Search for the cell housing the specified text and yield its (x, y) center coordinate. 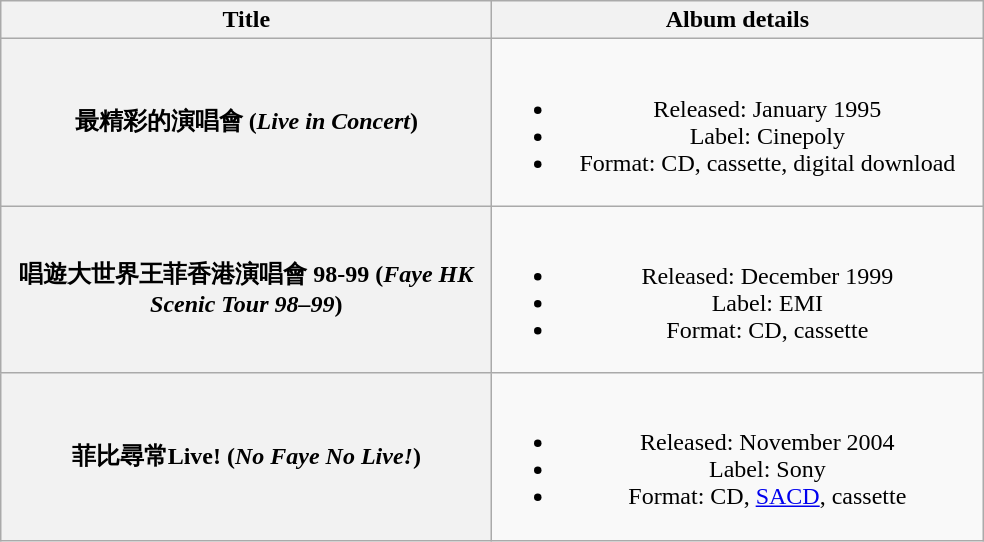
Released: January 1995Label: CinepolyFormat: CD, cassette, digital download (738, 122)
最精彩的演唱會 (Live in Concert) (246, 122)
Album details (738, 20)
菲比尋常Live! (No Faye No Live!) (246, 456)
唱遊大世界王菲香港演唱會 98-99 (Faye HK Scenic Tour 98–99) (246, 290)
Title (246, 20)
Released: November 2004Label: SonyFormat: CD, SACD, cassette (738, 456)
Released: December 1999Label: EMIFormat: CD, cassette (738, 290)
